Locate the cell with the specified text and output its (x, y) center coordinate. 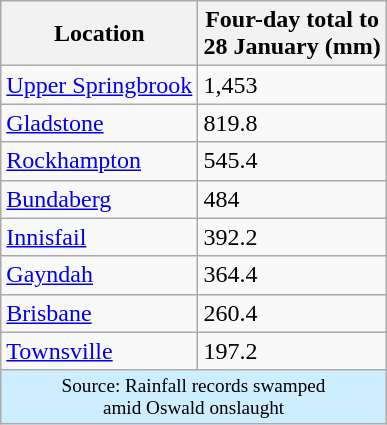
Source: Rainfall records swampedamid Oswald onslaught (194, 397)
Upper Springbrook (100, 85)
Innisfail (100, 237)
Bundaberg (100, 199)
Gladstone (100, 123)
Rockhampton (100, 161)
484 (292, 199)
260.4 (292, 313)
Location (100, 34)
Gayndah (100, 275)
364.4 (292, 275)
819.8 (292, 123)
392.2 (292, 237)
Townsville (100, 351)
Brisbane (100, 313)
1,453 (292, 85)
Four-day total to 28 January (mm) (292, 34)
545.4 (292, 161)
197.2 (292, 351)
